Scan for the cell matching the given text and deliver its (x, y) coordinate at center. 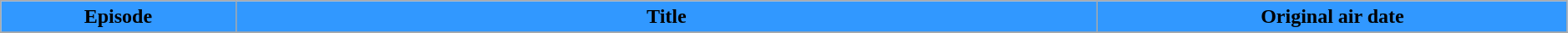
Title (667, 17)
Original air date (1333, 17)
Episode (119, 17)
